Extract the [X, Y] coordinate from the center of the cell holding the provided text.  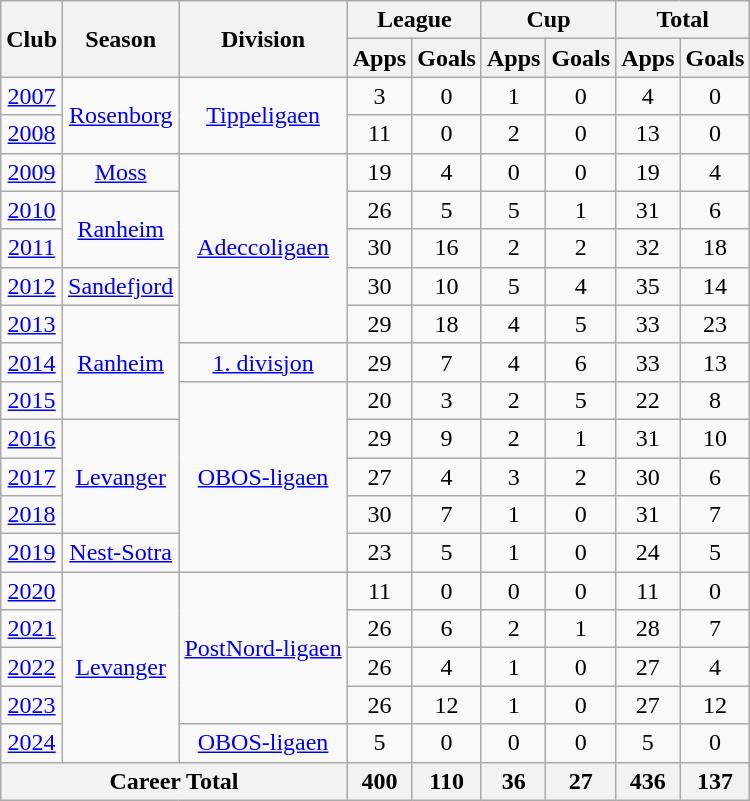
Rosenborg [121, 115]
16 [447, 248]
2011 [32, 248]
14 [715, 286]
2019 [32, 553]
PostNord-ligaen [263, 648]
Moss [121, 172]
436 [648, 781]
2016 [32, 438]
Cup [548, 20]
1. divisjon [263, 362]
32 [648, 248]
24 [648, 553]
Club [32, 39]
Total [683, 20]
2014 [32, 362]
League [414, 20]
2017 [32, 477]
2024 [32, 743]
2020 [32, 591]
22 [648, 400]
2010 [32, 210]
9 [447, 438]
2008 [32, 134]
Tippeligaen [263, 115]
2021 [32, 629]
400 [379, 781]
Division [263, 39]
2022 [32, 667]
137 [715, 781]
Adeccoligaen [263, 248]
35 [648, 286]
8 [715, 400]
Career Total [174, 781]
Season [121, 39]
Sandefjord [121, 286]
2013 [32, 324]
28 [648, 629]
2009 [32, 172]
36 [513, 781]
Nest-Sotra [121, 553]
2018 [32, 515]
2023 [32, 705]
2015 [32, 400]
110 [447, 781]
20 [379, 400]
2007 [32, 96]
2012 [32, 286]
